Return the (X, Y) coordinate for the center point of the cell that contains the specified text.  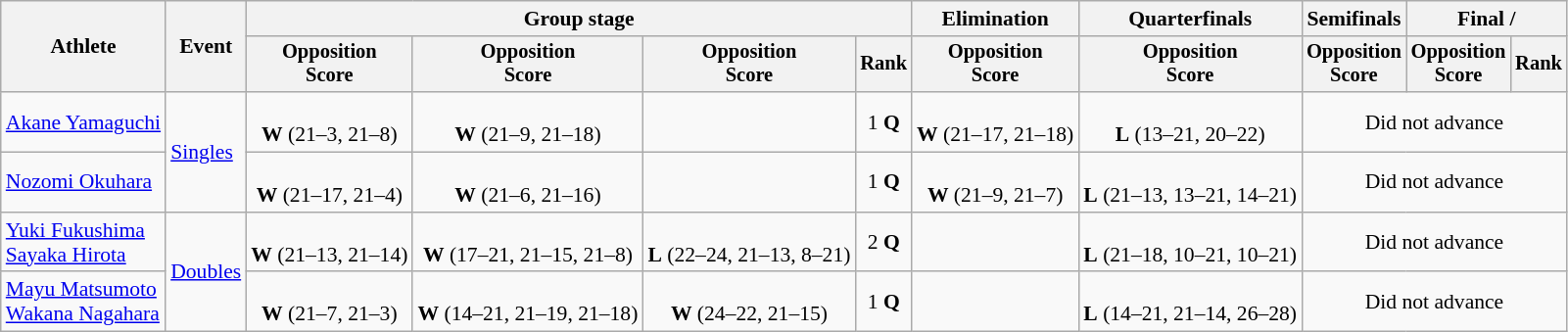
W (21–17, 21–18) (995, 121)
Singles (206, 152)
Yuki FukushimaSayaka Hirota (83, 243)
W (21–9, 21–18) (527, 121)
W (21–6, 21–16) (527, 182)
2 Q (883, 243)
Doubles (206, 272)
Event (206, 47)
Semifinals (1354, 19)
Quarterfinals (1190, 19)
W (21–9, 21–7) (995, 182)
Elimination (995, 19)
L (21–13, 13–21, 14–21) (1190, 182)
L (14–21, 21–14, 26–28) (1190, 302)
L (22–24, 21–13, 8–21) (748, 243)
W (21–13, 21–14) (329, 243)
Group stage (579, 19)
W (21–7, 21–3) (329, 302)
Final / (1487, 19)
W (21–3, 21–8) (329, 121)
W (17–21, 21–15, 21–8) (527, 243)
W (24–22, 21–15) (748, 302)
L (13–21, 20–22) (1190, 121)
Mayu MatsumotoWakana Nagahara (83, 302)
W (14–21, 21–19, 21–18) (527, 302)
Nozomi Okuhara (83, 182)
Athlete (83, 47)
Akane Yamaguchi (83, 121)
L (21–18, 10–21, 10–21) (1190, 243)
W (21–17, 21–4) (329, 182)
